Return the [X, Y] coordinate for the center point of the cell that contains the specified text.  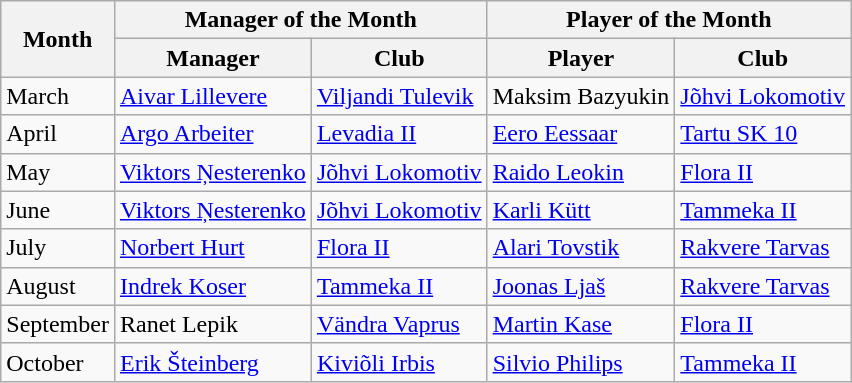
October [58, 362]
Eero Eessaar [581, 134]
Levadia II [399, 134]
Player of the Month [668, 20]
Ranet Lepik [212, 324]
Manager [212, 58]
Maksim Bazyukin [581, 96]
Player [581, 58]
May [58, 172]
Argo Arbeiter [212, 134]
Norbert Hurt [212, 248]
September [58, 324]
Viljandi Tulevik [399, 96]
August [58, 286]
Indrek Koser [212, 286]
Alari Tovstik [581, 248]
Karli Kütt [581, 210]
July [58, 248]
Martin Kase [581, 324]
March [58, 96]
June [58, 210]
Joonas Ljaš [581, 286]
Manager of the Month [300, 20]
Raido Leokin [581, 172]
Tartu SK 10 [763, 134]
Silvio Philips [581, 362]
Vändra Vaprus [399, 324]
Month [58, 39]
Aivar Lillevere [212, 96]
Erik Šteinberg [212, 362]
Kiviõli Irbis [399, 362]
April [58, 134]
